Output the [x, y] coordinate of the center of the cell containing the given text.  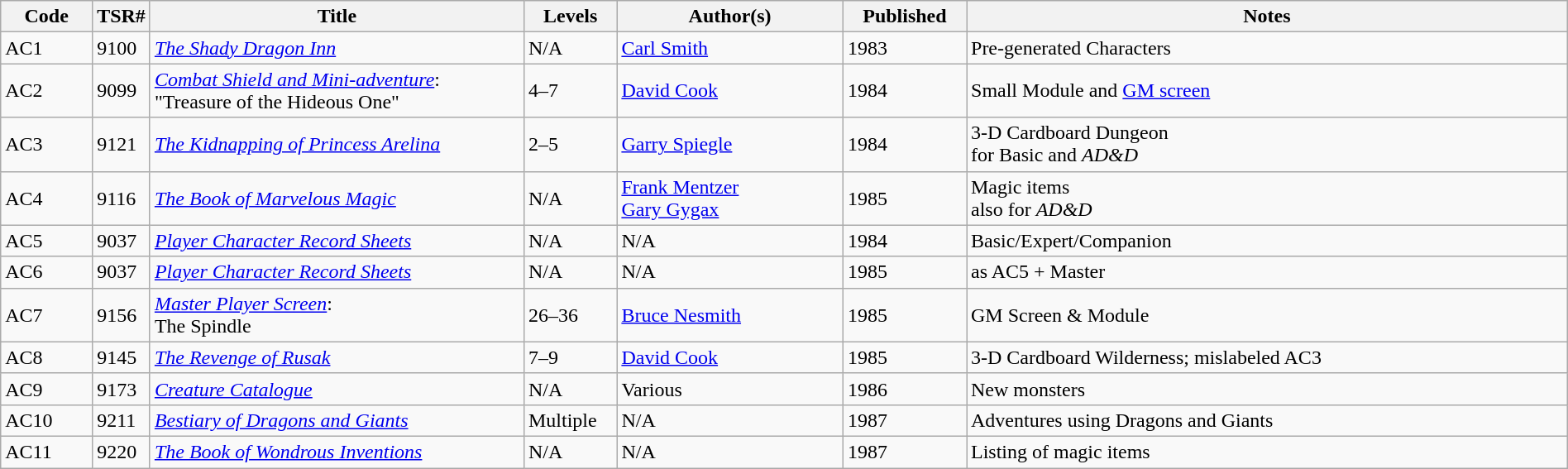
9220 [122, 452]
GM Screen & Module [1267, 314]
Title [337, 17]
The Kidnapping of Princess Arelina [337, 144]
9145 [122, 357]
Magic itemsalso for AD&D [1267, 199]
Carl Smith [729, 48]
Levels [570, 17]
Notes [1267, 17]
9116 [122, 199]
Garry Spiegle [729, 144]
AC10 [46, 420]
26–36 [570, 314]
The Book of Marvelous Magic [337, 199]
9121 [122, 144]
9100 [122, 48]
9211 [122, 420]
AC4 [46, 199]
Adventures using Dragons and Giants [1267, 420]
Frank MentzerGary Gygax [729, 199]
The Revenge of Rusak [337, 357]
Creature Catalogue [337, 389]
Small Module and GM screen [1267, 91]
7–9 [570, 357]
Basic/Expert/Companion [1267, 241]
Multiple [570, 420]
AC8 [46, 357]
Author(s) [729, 17]
AC11 [46, 452]
Various [729, 389]
AC5 [46, 241]
AC9 [46, 389]
The Book of Wondrous Inventions [337, 452]
Bestiary of Dragons and Giants [337, 420]
AC6 [46, 272]
2–5 [570, 144]
AC7 [46, 314]
New monsters [1267, 389]
Pre-generated Characters [1267, 48]
9156 [122, 314]
AC1 [46, 48]
AC3 [46, 144]
9099 [122, 91]
Combat Shield and Mini-adventure:"Treasure of the Hideous One" [337, 91]
1983 [905, 48]
AC2 [46, 91]
9173 [122, 389]
Listing of magic items [1267, 452]
as AC5 + Master [1267, 272]
Code [46, 17]
Published [905, 17]
Bruce Nesmith [729, 314]
3-D Cardboard Wilderness; mislabeled AC3 [1267, 357]
1986 [905, 389]
TSR# [122, 17]
3-D Cardboard Dungeonfor Basic and AD&D [1267, 144]
Master Player Screen:The Spindle [337, 314]
4–7 [570, 91]
The Shady Dragon Inn [337, 48]
